Locate the cell with the specified text and output its (X, Y) center coordinate. 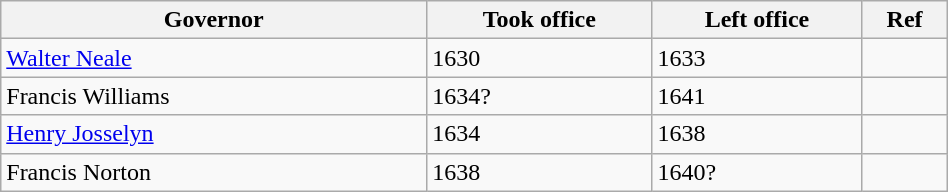
1634? (540, 96)
1634 (540, 134)
1641 (757, 96)
Governor (214, 20)
Left office (757, 20)
Walter Neale (214, 58)
1640? (757, 172)
Francis Norton (214, 172)
1633 (757, 58)
Henry Josselyn (214, 134)
Francis Williams (214, 96)
Took office (540, 20)
Ref (904, 20)
1630 (540, 58)
